Return (X, Y) of the center of cell containing provided text 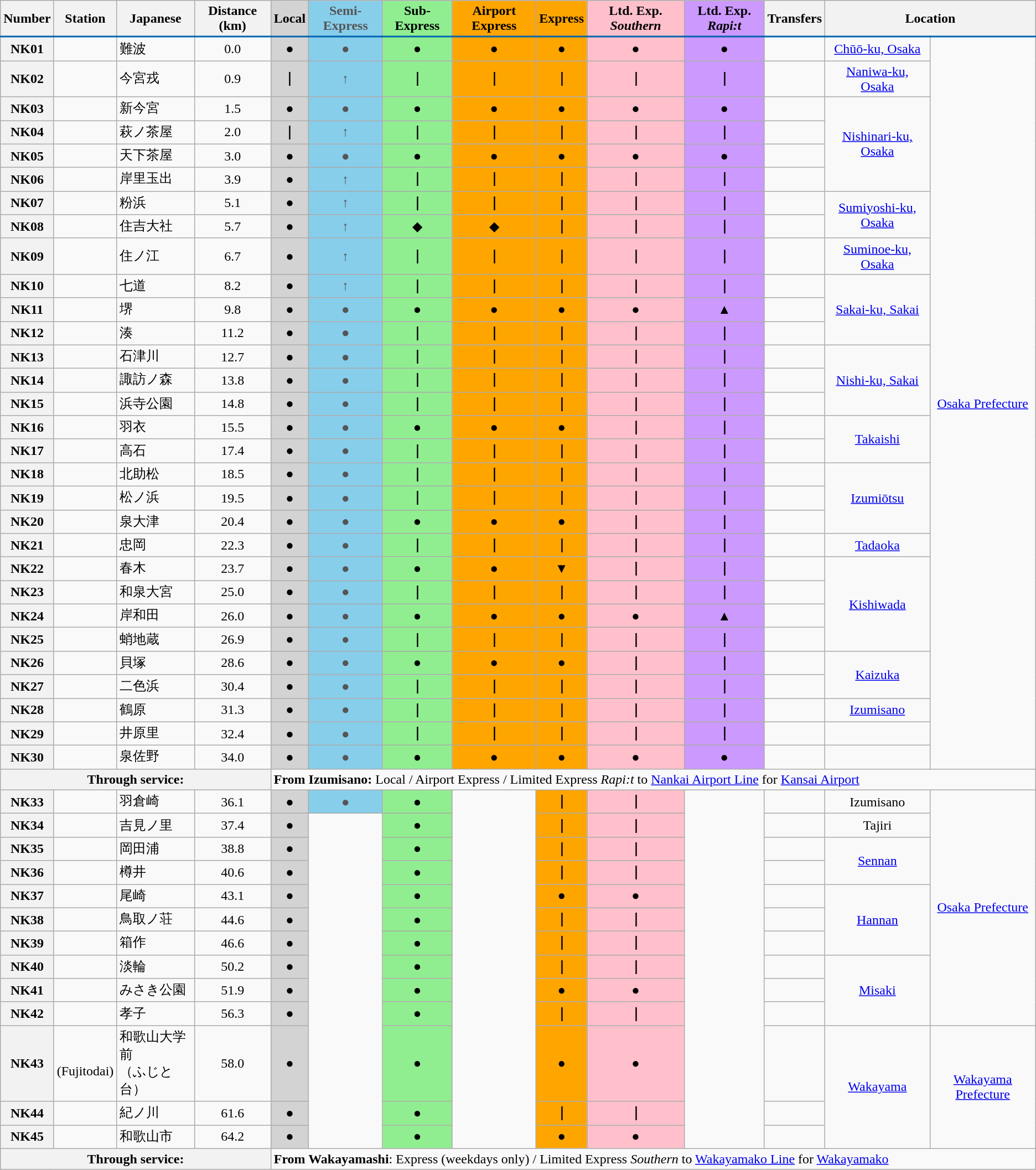
NK26 (27, 663)
NK41 (27, 991)
36.1 (232, 801)
NK19 (27, 498)
3.9 (232, 179)
37.4 (232, 826)
貝塚 (156, 663)
Express (562, 19)
和泉大宮 (156, 592)
22.3 (232, 546)
44.6 (232, 920)
Sakai-ku, Sakai (878, 309)
Transfers (795, 19)
NK15 (27, 404)
NK02 (27, 79)
Takaishi (878, 439)
岸里玉出 (156, 179)
堺 (156, 310)
和歌山大学前 （ふじと台） (156, 1064)
NK33 (27, 801)
8.2 (232, 286)
12.7 (232, 356)
吉見ノ里 (156, 826)
羽衣 (156, 427)
二色浜 (156, 686)
羽倉崎 (156, 801)
NK39 (27, 943)
51.9 (232, 991)
Nishi-ku, Sakai (878, 380)
9.8 (232, 310)
2.0 (232, 133)
紀ノ川 (156, 1114)
50.2 (232, 966)
NK36 (27, 872)
NK06 (27, 179)
NK08 (27, 227)
14.8 (232, 404)
Wakayama (878, 1087)
Tadaoka (878, 546)
Ltd. Exp. Rapi:t (724, 19)
56.3 (232, 1014)
Tajiri (878, 826)
Naniwa-ku, Osaka (878, 79)
43.1 (232, 897)
Wakayama Prefecture (983, 1087)
NK42 (27, 1014)
尾崎 (156, 897)
▼ (562, 569)
NK25 (27, 640)
忠岡 (156, 546)
Distance (km) (232, 19)
15.5 (232, 427)
NK12 (27, 333)
From Izumisano: Local / Airport Express / Limited Express Rapi:t to Nankai Airport Line for Kansai Airport (653, 779)
NK27 (27, 686)
蛸地蔵 (156, 640)
NK38 (27, 920)
58.0 (232, 1064)
0.0 (232, 49)
38.8 (232, 849)
Number (27, 19)
粉浜 (156, 203)
NK24 (27, 615)
浜寺公園 (156, 404)
泉大津 (156, 521)
Ltd. Exp. Southern (636, 19)
諏訪ノ森 (156, 381)
Kaizuka (878, 674)
Misaki (878, 990)
32.4 (232, 734)
Sub-Express (417, 19)
Hannan (878, 920)
新今宮 (156, 108)
1.5 (232, 108)
泉佐野 (156, 757)
26.9 (232, 640)
NK29 (27, 734)
Izumiōtsu (878, 498)
淡輪 (156, 966)
NK45 (27, 1137)
七道 (156, 286)
17.4 (232, 451)
26.0 (232, 615)
25.0 (232, 592)
Chūō-ku, Osaka (878, 49)
NK21 (27, 546)
19.5 (232, 498)
NK40 (27, 966)
北助松 (156, 475)
0.9 (232, 79)
Local (289, 19)
NK18 (27, 475)
Semi-Express (345, 19)
NK43 (27, 1064)
NK23 (27, 592)
難波 (156, 49)
28.6 (232, 663)
6.7 (232, 256)
井原里 (156, 734)
松ノ浜 (156, 498)
Kishiwada (878, 604)
64.2 (232, 1137)
石津川 (156, 356)
Sumiyoshi-ku, Osaka (878, 215)
今宮戎 (156, 79)
NK35 (27, 849)
NK01 (27, 49)
岡田浦 (156, 849)
5.1 (232, 203)
Airport Express (494, 19)
和歌山市 (156, 1137)
NK44 (27, 1114)
Suminoe-ku, Osaka (878, 256)
高石 (156, 451)
NK04 (27, 133)
みさき公園 (156, 991)
23.7 (232, 569)
3.0 (232, 156)
31.3 (232, 711)
NK10 (27, 286)
NK05 (27, 156)
天下茶屋 (156, 156)
NK14 (27, 381)
Japanese (156, 19)
13.8 (232, 381)
Station (85, 19)
孝子 (156, 1014)
NK22 (27, 569)
住吉大社 (156, 227)
46.6 (232, 943)
岸和田 (156, 615)
箱作 (156, 943)
61.6 (232, 1114)
30.4 (232, 686)
18.5 (232, 475)
住ノ江 (156, 256)
湊 (156, 333)
20.4 (232, 521)
NK17 (27, 451)
NK28 (27, 711)
鶴原 (156, 711)
NK13 (27, 356)
(Fujitodai) (85, 1064)
11.2 (232, 333)
From Wakayamashi: Express (weekdays only) / Limited Express Southern to Wakayamako Line for Wakayamako (653, 1159)
春木 (156, 569)
鳥取ノ荘 (156, 920)
NK37 (27, 897)
NK03 (27, 108)
5.7 (232, 227)
萩ノ茶屋 (156, 133)
NK20 (27, 521)
NK11 (27, 310)
NK30 (27, 757)
Nishinari-ku, Osaka (878, 144)
NK34 (27, 826)
樽井 (156, 872)
34.0 (232, 757)
Location (931, 19)
NK07 (27, 203)
NK16 (27, 427)
NK09 (27, 256)
Sennan (878, 860)
40.6 (232, 872)
